Extract the [X, Y] coordinate from the center of the cell holding the provided text.  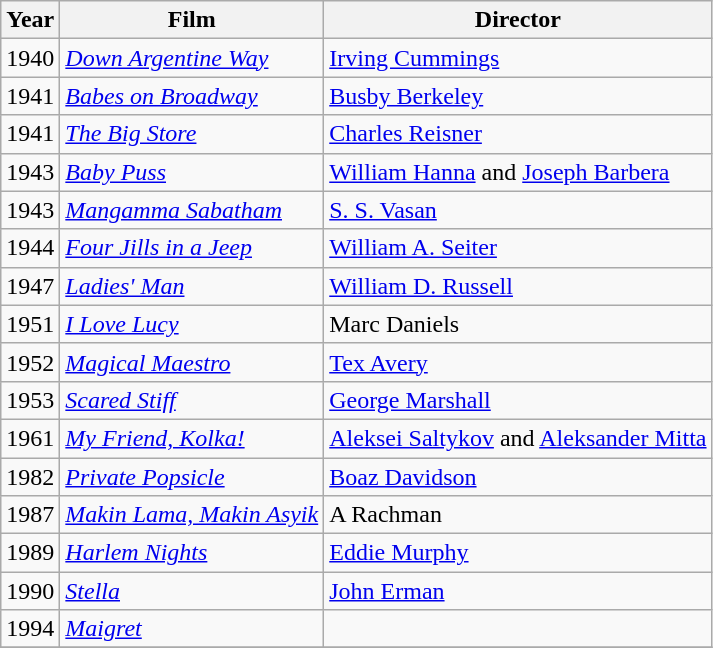
Private Popsicle [192, 477]
I Love Lucy [192, 324]
Down Argentine Way [192, 58]
Makin Lama, Makin Asyik [192, 515]
My Friend, Kolka! [192, 438]
1940 [30, 58]
Boaz Davidson [518, 477]
1947 [30, 286]
S. S. Vasan [518, 210]
Eddie Murphy [518, 553]
Film [192, 20]
1990 [30, 591]
1982 [30, 477]
Stella [192, 591]
1952 [30, 362]
Ladies' Man [192, 286]
Charles Reisner [518, 134]
William Hanna and Joseph Barbera [518, 172]
William A. Seiter [518, 248]
Maigret [192, 629]
Scared Stiff [192, 400]
The Big Store [192, 134]
1951 [30, 324]
Year [30, 20]
Four Jills in a Jeep [192, 248]
John Erman [518, 591]
A Rachman [518, 515]
Director [518, 20]
Irving Cummings [518, 58]
Magical Maestro [192, 362]
Tex Avery [518, 362]
1987 [30, 515]
Marc Daniels [518, 324]
Busby Berkeley [518, 96]
Harlem Nights [192, 553]
Babes on Broadway [192, 96]
William D. Russell [518, 286]
1961 [30, 438]
1944 [30, 248]
1953 [30, 400]
1989 [30, 553]
Aleksei Saltykov and Aleksander Mitta [518, 438]
Baby Puss [192, 172]
George Marshall [518, 400]
1994 [30, 629]
Mangamma Sabatham [192, 210]
